Find where the given text appears and provide that cell's center as [X, Y] coordinate. 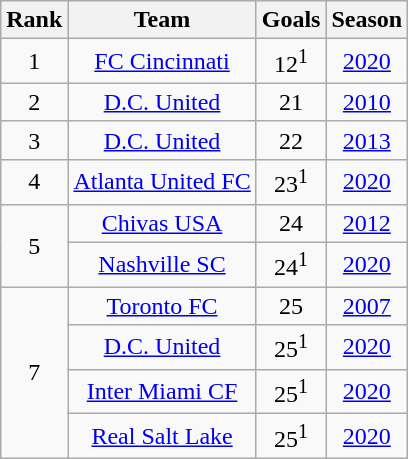
Rank [34, 20]
2010 [367, 102]
22 [291, 140]
1 [34, 62]
2 [34, 102]
Team [162, 20]
Nashville SC [162, 264]
Toronto FC [162, 306]
FC Cincinnati [162, 62]
231 [291, 182]
121 [291, 62]
21 [291, 102]
2013 [367, 140]
3 [34, 140]
25 [291, 306]
Atlanta United FC [162, 182]
2007 [367, 306]
24 [291, 223]
Goals [291, 20]
Chivas USA [162, 223]
Season [367, 20]
7 [34, 373]
Real Salt Lake [162, 436]
Inter Miami CF [162, 392]
4 [34, 182]
2012 [367, 223]
5 [34, 246]
241 [291, 264]
